Output the (X, Y) coordinate of the center of the cell containing the given text.  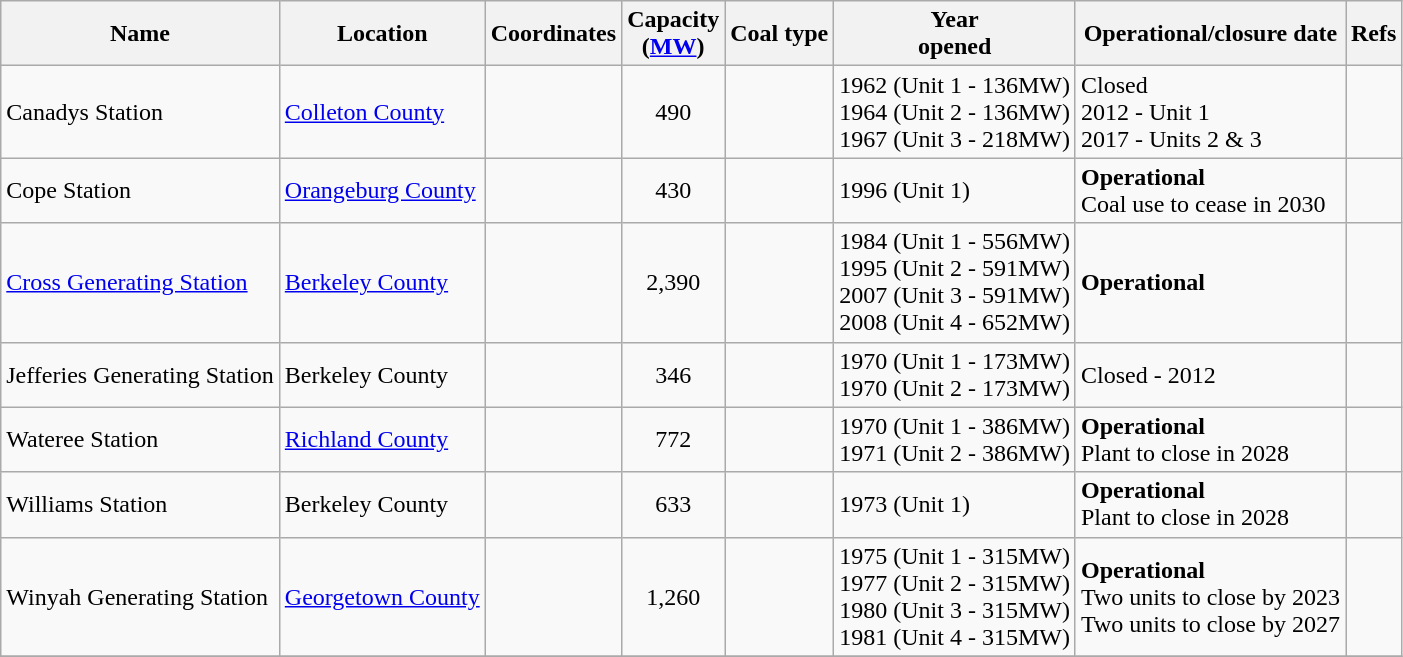
1973 (Unit 1) (955, 504)
Jefferies Generating Station (140, 374)
Orangeburg County (382, 190)
Wateree Station (140, 440)
Operational/closure date (1210, 34)
Closed2012 - Unit 12017 - Units 2 & 3 (1210, 112)
Cope Station (140, 190)
OperationalCoal use to cease in 2030 (1210, 190)
Canadys Station (140, 112)
Coal type (780, 34)
1996 (Unit 1) (955, 190)
Winyah Generating Station (140, 596)
Colleton County (382, 112)
Yearopened (955, 34)
1975 (Unit 1 - 315MW)1977 (Unit 2 - 315MW)1980 (Unit 3 - 315MW)1981 (Unit 4 - 315MW) (955, 596)
Closed - 2012 (1210, 374)
1970 (Unit 1 - 173MW)1970 (Unit 2 - 173MW) (955, 374)
633 (674, 504)
Name (140, 34)
Cross Generating Station (140, 282)
1962 (Unit 1 - 136MW)1964 (Unit 2 - 136MW)1967 (Unit 3 - 218MW) (955, 112)
430 (674, 190)
Coordinates (553, 34)
Refs (1374, 34)
Operational (1210, 282)
Williams Station (140, 504)
2,390 (674, 282)
1970 (Unit 1 - 386MW)1971 (Unit 2 - 386MW) (955, 440)
490 (674, 112)
OperationalTwo units to close by 2023Two units to close by 2027 (1210, 596)
772 (674, 440)
1984 (Unit 1 - 556MW)1995 (Unit 2 - 591MW)2007 (Unit 3 - 591MW)2008 (Unit 4 - 652MW) (955, 282)
Richland County (382, 440)
Georgetown County (382, 596)
346 (674, 374)
Capacity(MW) (674, 34)
1,260 (674, 596)
Location (382, 34)
